Output the (X, Y) coordinate of the center of the cell containing the given text.  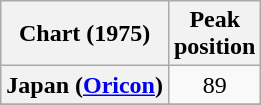
Peakposition (214, 34)
Japan (Oricon) (85, 85)
Chart (1975) (85, 34)
89 (214, 85)
